Provide the [X, Y] coordinate of the cell's center where the given text is located.  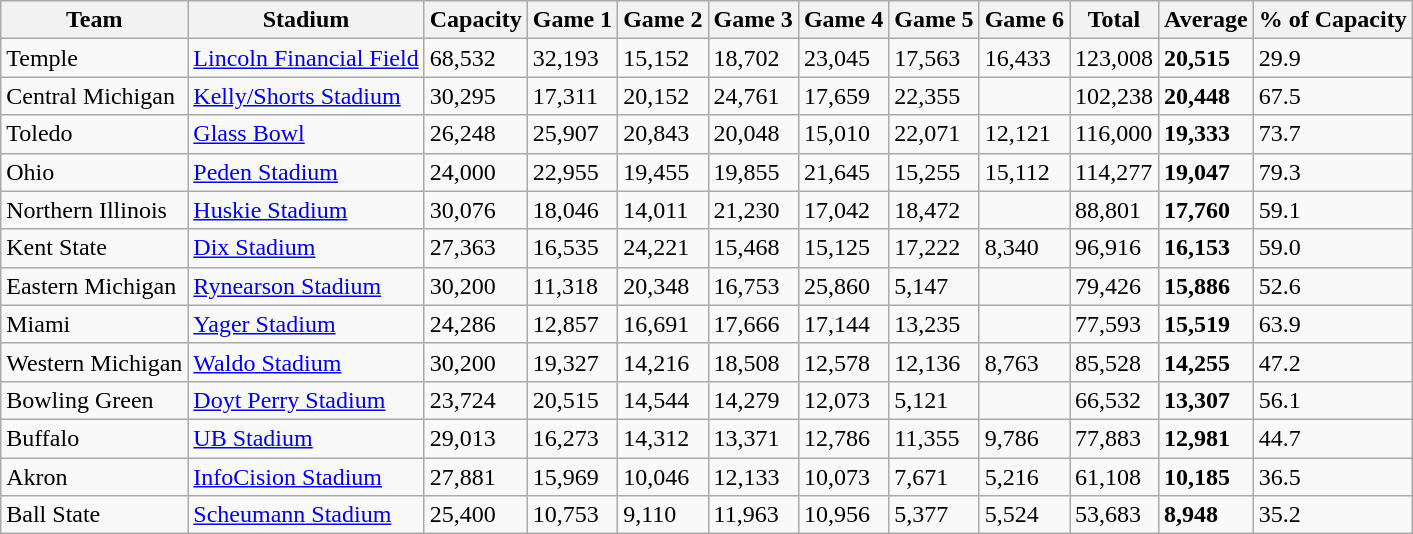
UB Stadium [306, 438]
10,185 [1206, 477]
59.0 [1332, 248]
20,348 [663, 286]
52.6 [1332, 286]
32,193 [572, 58]
16,273 [572, 438]
Peden Stadium [306, 172]
16,691 [663, 324]
5,147 [934, 286]
36.5 [1332, 477]
35.2 [1332, 515]
Doyt Perry Stadium [306, 400]
17,760 [1206, 210]
16,153 [1206, 248]
19,333 [1206, 134]
22,955 [572, 172]
Akron [94, 477]
Yager Stadium [306, 324]
17,042 [843, 210]
15,112 [1024, 172]
102,238 [1114, 96]
12,121 [1024, 134]
% of Capacity [1332, 20]
15,152 [663, 58]
11,318 [572, 286]
Game 5 [934, 20]
59.1 [1332, 210]
66,532 [1114, 400]
77,593 [1114, 324]
Glass Bowl [306, 134]
12,133 [753, 477]
56.1 [1332, 400]
InfoCision Stadium [306, 477]
20,448 [1206, 96]
20,843 [663, 134]
12,857 [572, 324]
20,048 [753, 134]
18,472 [934, 210]
5,121 [934, 400]
15,519 [1206, 324]
18,046 [572, 210]
Eastern Michigan [94, 286]
Game 3 [753, 20]
114,277 [1114, 172]
10,046 [663, 477]
Total [1114, 20]
24,761 [753, 96]
15,125 [843, 248]
25,907 [572, 134]
7,671 [934, 477]
Western Michigan [94, 362]
23,045 [843, 58]
77,883 [1114, 438]
17,563 [934, 58]
67.5 [1332, 96]
19,047 [1206, 172]
12,136 [934, 362]
11,963 [753, 515]
Buffalo [94, 438]
18,508 [753, 362]
13,371 [753, 438]
14,255 [1206, 362]
12,578 [843, 362]
Huskie Stadium [306, 210]
14,544 [663, 400]
30,076 [476, 210]
15,468 [753, 248]
22,355 [934, 96]
Ohio [94, 172]
17,659 [843, 96]
5,216 [1024, 477]
27,363 [476, 248]
27,881 [476, 477]
14,011 [663, 210]
24,000 [476, 172]
5,377 [934, 515]
Lincoln Financial Field [306, 58]
Stadium [306, 20]
13,307 [1206, 400]
16,433 [1024, 58]
24,221 [663, 248]
18,702 [753, 58]
10,753 [572, 515]
Game 2 [663, 20]
12,786 [843, 438]
19,455 [663, 172]
Game 1 [572, 20]
Bowling Green [94, 400]
13,235 [934, 324]
22,071 [934, 134]
17,311 [572, 96]
14,216 [663, 362]
17,666 [753, 324]
25,860 [843, 286]
19,855 [753, 172]
63.9 [1332, 324]
15,886 [1206, 286]
12,073 [843, 400]
14,312 [663, 438]
11,355 [934, 438]
Northern Illinois [94, 210]
Capacity [476, 20]
116,000 [1114, 134]
Dix Stadium [306, 248]
12,981 [1206, 438]
96,916 [1114, 248]
10,956 [843, 515]
17,144 [843, 324]
Game 4 [843, 20]
29,013 [476, 438]
21,230 [753, 210]
Rynearson Stadium [306, 286]
8,763 [1024, 362]
Miami [94, 324]
Ball State [94, 515]
68,532 [476, 58]
16,535 [572, 248]
17,222 [934, 248]
53,683 [1114, 515]
61,108 [1114, 477]
Central Michigan [94, 96]
Waldo Stadium [306, 362]
15,010 [843, 134]
47.2 [1332, 362]
9,110 [663, 515]
5,524 [1024, 515]
25,400 [476, 515]
29.9 [1332, 58]
24,286 [476, 324]
79.3 [1332, 172]
21,645 [843, 172]
Kelly/Shorts Stadium [306, 96]
73.7 [1332, 134]
16,753 [753, 286]
85,528 [1114, 362]
Average [1206, 20]
19,327 [572, 362]
26,248 [476, 134]
30,295 [476, 96]
15,255 [934, 172]
44.7 [1332, 438]
Team [94, 20]
Kent State [94, 248]
79,426 [1114, 286]
Game 6 [1024, 20]
23,724 [476, 400]
8,340 [1024, 248]
123,008 [1114, 58]
88,801 [1114, 210]
15,969 [572, 477]
Temple [94, 58]
14,279 [753, 400]
Scheumann Stadium [306, 515]
8,948 [1206, 515]
10,073 [843, 477]
20,152 [663, 96]
9,786 [1024, 438]
Toledo [94, 134]
